Return [x, y] of the center of cell containing provided text 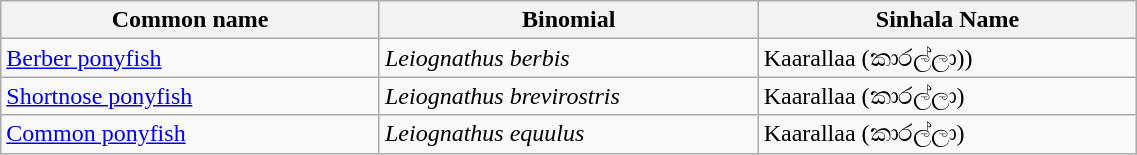
Shortnose ponyfish [190, 96]
Leiognathus equulus [568, 134]
Leiognathus brevirostris [568, 96]
Berber ponyfish [190, 58]
Common ponyfish [190, 134]
Sinhala Name [948, 20]
Kaarallaa (කාරල්ලා)) [948, 58]
Leiognathus berbis [568, 58]
Common name [190, 20]
Binomial [568, 20]
